Return [x, y] of the center of cell containing provided text 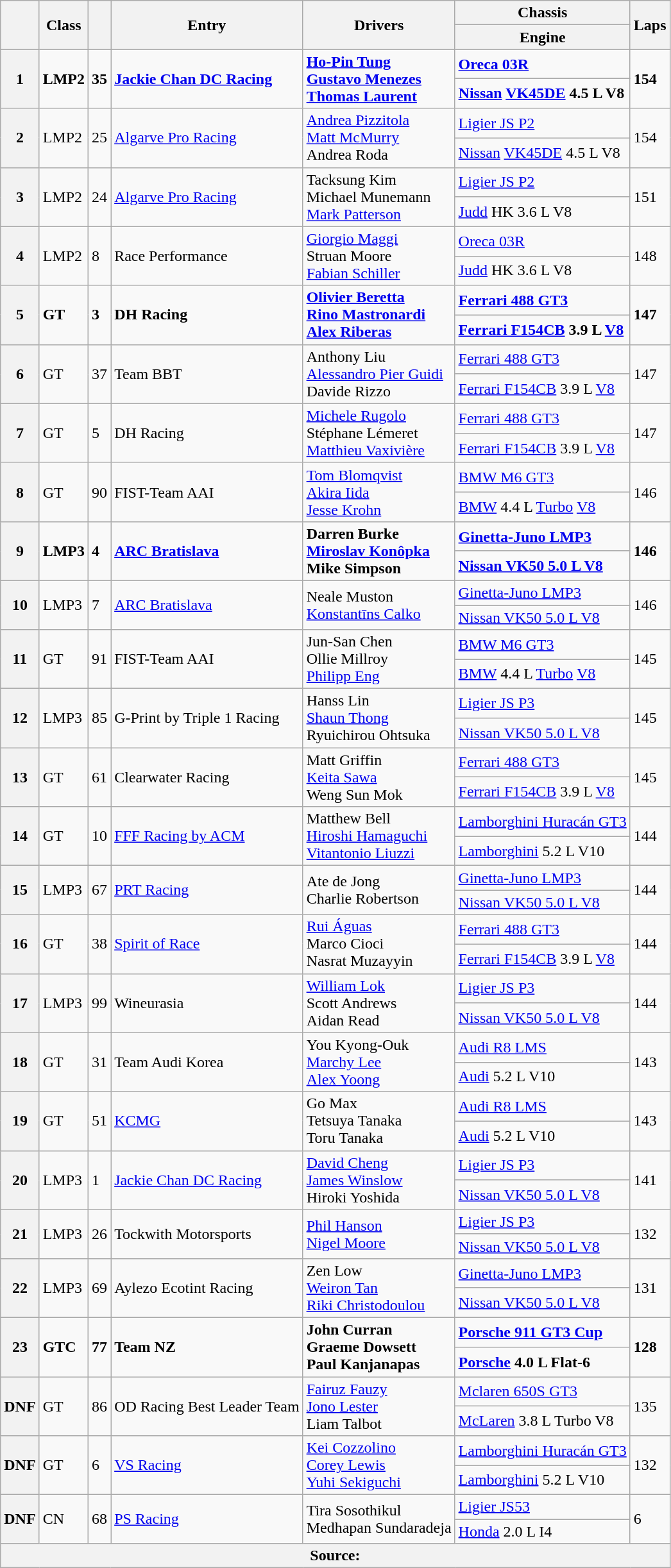
141 [650, 1180]
Clearwater Racing [207, 777]
You Kyong-Ouk Marchy Lee Alex Yoong [378, 1062]
CN [64, 1519]
85 [100, 718]
Chassis [543, 13]
9 [20, 551]
Tom Blomqvist Akira Iida Jesse Krohn [378, 492]
38 [100, 944]
Ate de Jong Charlie Robertson [378, 890]
11 [20, 659]
17 [20, 1003]
Darren Burke Miroslav Konôpka Mike Simpson [378, 551]
Aylezo Ecotint Racing [207, 1288]
2 [20, 138]
128 [650, 1347]
Matt Griffin Keita Sawa Weng Sun Mok [378, 777]
Spirit of Race [207, 944]
Kei Cozzolino Corey Lewis Yuhi Sekiguchi [378, 1465]
GTC [64, 1347]
Jun-San Chen Ollie Millroy Philipp Eng [378, 659]
68 [100, 1519]
25 [100, 138]
Ligier JS53 [543, 1507]
Team BBT [207, 374]
Drivers [378, 25]
Race Performance [207, 256]
Mclaren 650S GT3 [543, 1391]
G-Print by Triple 1 Racing [207, 718]
Matthew Bell Hiroshi Hamaguchi Vitantonio Liuzzi [378, 836]
Michele Rugolo Stéphane Lémeret Matthieu Vaxivière [378, 433]
20 [20, 1180]
Porsche 911 GT3 Cup [543, 1332]
PRT Racing [207, 890]
131 [650, 1288]
Porsche 4.0 L Flat-6 [543, 1361]
Honda 2.0 L I4 [543, 1531]
77 [100, 1347]
67 [100, 890]
22 [20, 1288]
FFF Racing by ACM [207, 836]
Ho-Pin Tung Gustavo Menezes Thomas Laurent [378, 79]
Zen Low Weiron Tan Riki Christodoulou [378, 1288]
14 [20, 836]
Rui Águas Marco Cioci Nasrat Muzayyin [378, 944]
McLaren 3.8 L Turbo V8 [543, 1421]
Tira Sosothikul Medhapan Sundaradeja [378, 1519]
69 [100, 1288]
Olivier Beretta Rino Mastronardi Alex Riberas [378, 315]
Entry [207, 25]
148 [650, 256]
Wineurasia [207, 1003]
Neale Muston Konstantīns Calko [378, 605]
Engine [543, 37]
19 [20, 1121]
86 [100, 1406]
13 [20, 777]
18 [20, 1062]
Tacksung Kim Michael Munemann Mark Patterson [378, 197]
51 [100, 1121]
VS Racing [207, 1465]
David Cheng James Winslow Hiroki Yoshida [378, 1180]
Andrea Pizzitola Matt McMurry Andrea Roda [378, 138]
37 [100, 374]
16 [20, 944]
OD Racing Best Leader Team [207, 1406]
Anthony Liu Alessandro Pier Guidi Davide Rizzo [378, 374]
Team NZ [207, 1347]
21 [20, 1234]
Team Audi Korea [207, 1062]
Giorgio Maggi Struan Moore Fabian Schiller [378, 256]
90 [100, 492]
151 [650, 197]
12 [20, 718]
15 [20, 890]
Hanss Lin Shaun Thong Ryuichirou Ohtsuka [378, 718]
PS Racing [207, 1519]
35 [100, 79]
24 [100, 197]
William Lok Scott Andrews Aidan Read [378, 1003]
26 [100, 1234]
Laps [650, 25]
Class [64, 25]
91 [100, 659]
Go Max Tetsuya Tanaka Toru Tanaka [378, 1121]
23 [20, 1347]
Phil Hanson Nigel Moore [378, 1234]
135 [650, 1406]
31 [100, 1062]
Source: [335, 1556]
Tockwith Motorsports [207, 1234]
99 [100, 1003]
John Curran Graeme Dowsett Paul Kanjanapas [378, 1347]
Fairuz Fauzy Jono Lester Liam Talbot [378, 1406]
KCMG [207, 1121]
61 [100, 777]
